Search for the cell housing the specified text and yield its [x, y] center coordinate. 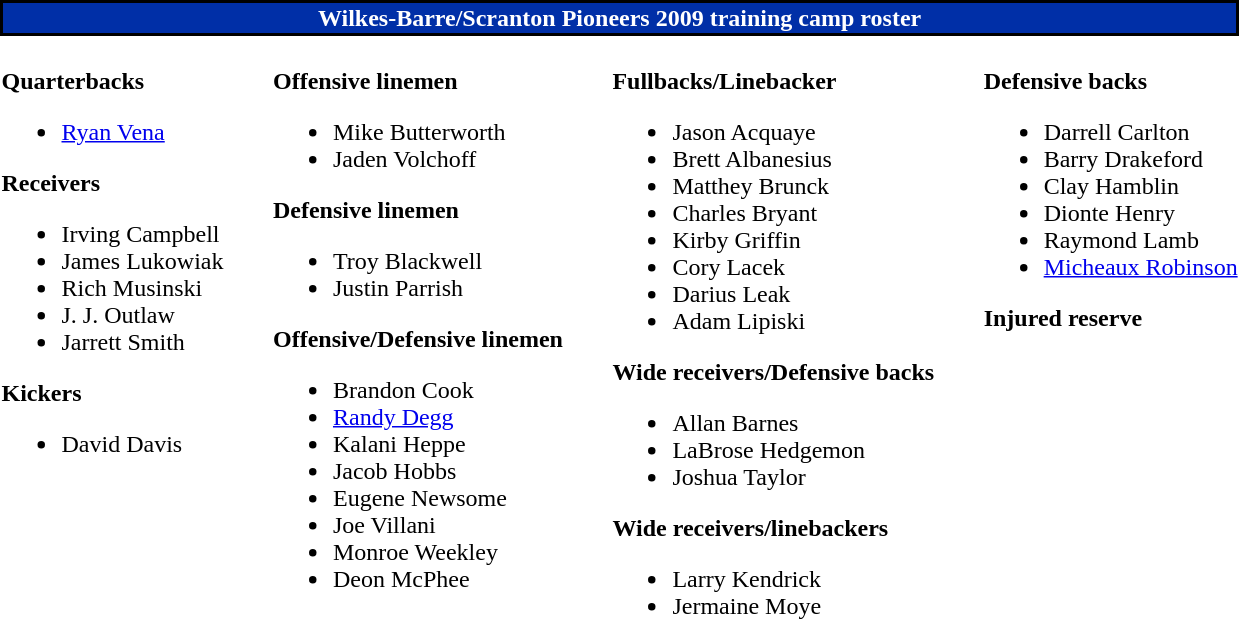
Wilkes-Barre/Scranton Pioneers 2009 training camp roster [620, 18]
